From the cell containing the given text, extract its center point as [x, y] coordinate. 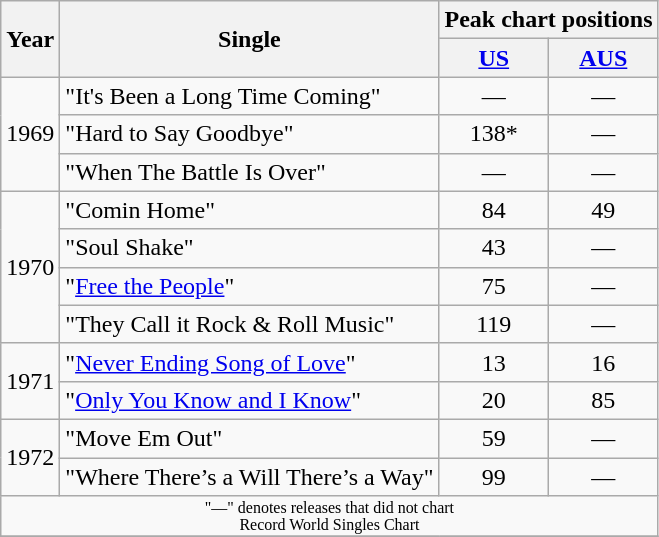
16 [604, 362]
US [494, 58]
138* [494, 134]
Year [30, 39]
Single [250, 39]
"It's Been a Long Time Coming" [250, 96]
59 [494, 438]
75 [494, 286]
"—" denotes releases that did not chart Record World Singles Chart [330, 516]
"Free the People" [250, 286]
1969 [30, 134]
13 [494, 362]
AUS [604, 58]
1971 [30, 381]
20 [494, 400]
"Move Em Out" [250, 438]
43 [494, 248]
"Soul Shake" [250, 248]
"Where There’s a Will There’s a Way" [250, 477]
1972 [30, 457]
85 [604, 400]
"Hard to Say Goodbye" [250, 134]
119 [494, 324]
99 [494, 477]
Peak chart positions [548, 20]
84 [494, 210]
"They Call it Rock & Roll Music" [250, 324]
"Never Ending Song of Love" [250, 362]
"When The Battle Is Over" [250, 172]
"Only You Know and I Know" [250, 400]
"Comin Home" [250, 210]
49 [604, 210]
1970 [30, 267]
